Search for the cell housing the specified text and yield its [X, Y] center coordinate. 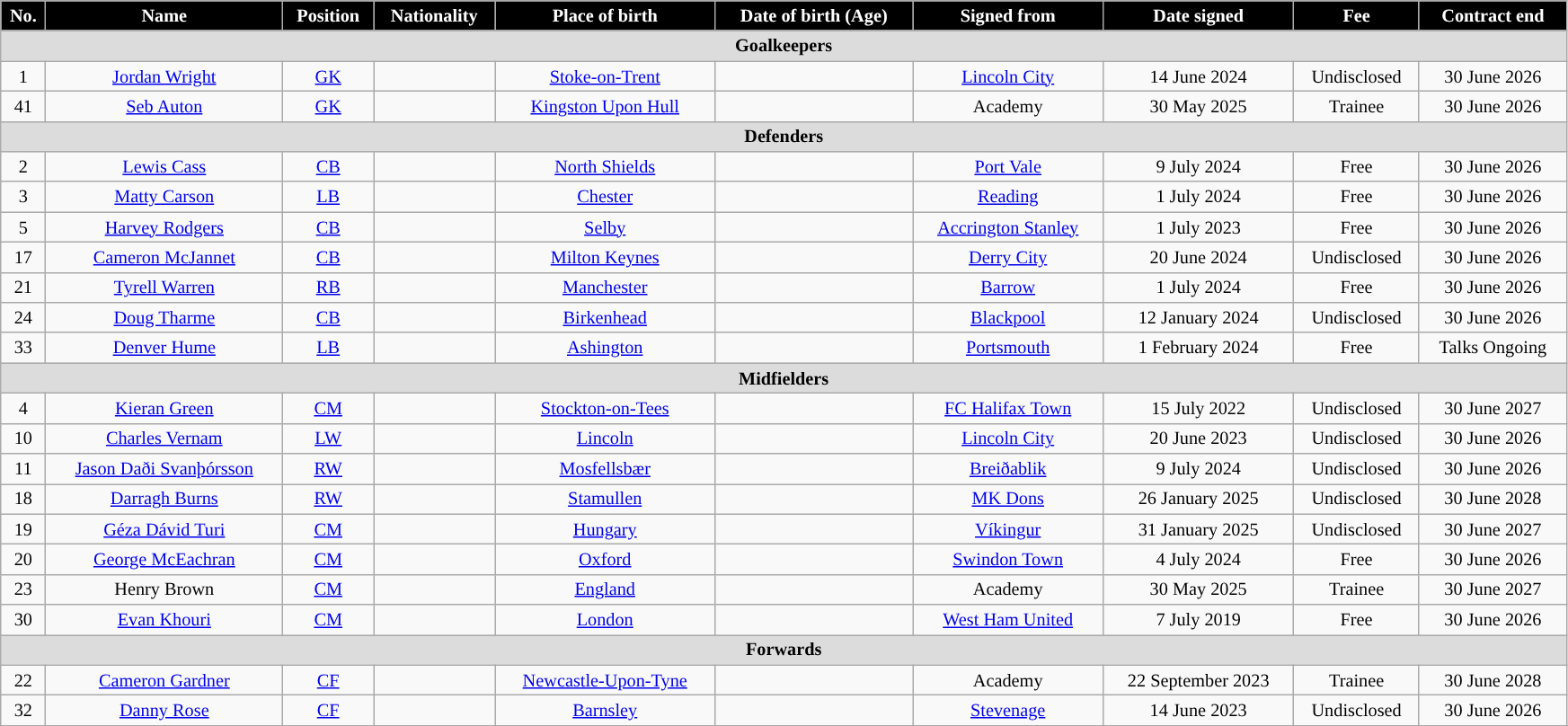
Jordan Wright [164, 75]
Matty Carson [164, 197]
Portsmouth [1008, 348]
Tyrell Warren [164, 288]
Blackpool [1008, 317]
22 [23, 680]
1 [23, 75]
1 February 2024 [1199, 348]
Lewis Cass [164, 166]
Stamullen [606, 499]
Contract end [1493, 15]
Manchester [606, 288]
4 [23, 408]
4 July 2024 [1199, 559]
Forwards [784, 650]
Selby [606, 227]
London [606, 619]
22 September 2023 [1199, 680]
Darragh Burns [164, 499]
Place of birth [606, 15]
Derry City [1008, 257]
Evan Khouri [164, 619]
31 January 2025 [1199, 529]
1 July 2023 [1199, 227]
Stockton-on-Tees [606, 408]
20 [23, 559]
West Ham United [1008, 619]
41 [23, 106]
Defenders [784, 137]
12 January 2024 [1199, 317]
Signed from [1008, 15]
Géza Dávid Turi [164, 529]
20 June 2024 [1199, 257]
England [606, 589]
7 July 2019 [1199, 619]
Ashington [606, 348]
Milton Keynes [606, 257]
Accrington Stanley [1008, 227]
MK Dons [1008, 499]
Position [329, 15]
Stoke-on-Trent [606, 75]
RB [329, 288]
Fee [1357, 15]
Name [164, 15]
Jason Daði Svanþórsson [164, 468]
Cameron McJannet [164, 257]
Barnsley [606, 710]
3 [23, 197]
George McEachran [164, 559]
23 [23, 589]
2 [23, 166]
Seb Auton [164, 106]
Doug Tharme [164, 317]
Oxford [606, 559]
Denver Hume [164, 348]
Goalkeepers [784, 46]
15 July 2022 [1199, 408]
Date of birth (Age) [814, 15]
33 [23, 348]
11 [23, 468]
Midfielders [784, 378]
20 June 2023 [1199, 438]
Port Vale [1008, 166]
Víkingur [1008, 529]
Hungary [606, 529]
5 [23, 227]
26 January 2025 [1199, 499]
Barrow [1008, 288]
Lincoln [606, 438]
North Shields [606, 166]
19 [23, 529]
Cameron Gardner [164, 680]
Newcastle-Upon-Tyne [606, 680]
14 June 2023 [1199, 710]
18 [23, 499]
Breiðablik [1008, 468]
17 [23, 257]
Talks Ongoing [1493, 348]
Nationality [435, 15]
FC Halifax Town [1008, 408]
Charles Vernam [164, 438]
Mosfellsbær [606, 468]
24 [23, 317]
Stevenage [1008, 710]
14 June 2024 [1199, 75]
Kingston Upon Hull [606, 106]
Kieran Green [164, 408]
Danny Rose [164, 710]
30 [23, 619]
Birkenhead [606, 317]
32 [23, 710]
Harvey Rodgers [164, 227]
Swindon Town [1008, 559]
Chester [606, 197]
No. [23, 15]
Date signed [1199, 15]
10 [23, 438]
21 [23, 288]
Henry Brown [164, 589]
LW [329, 438]
Reading [1008, 197]
